Determine the [X, Y] coordinate at the center of the cell enclosing the given text.  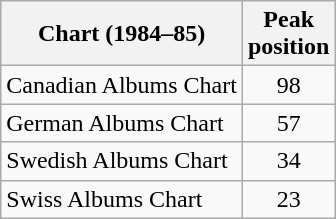
Peakposition [288, 34]
57 [288, 123]
Canadian Albums Chart [122, 85]
23 [288, 199]
98 [288, 85]
Swiss Albums Chart [122, 199]
34 [288, 161]
Chart (1984–85) [122, 34]
Swedish Albums Chart [122, 161]
German Albums Chart [122, 123]
